Pinpoint the cell where the given text exists, returning its [x, y] midpoint coordinate. 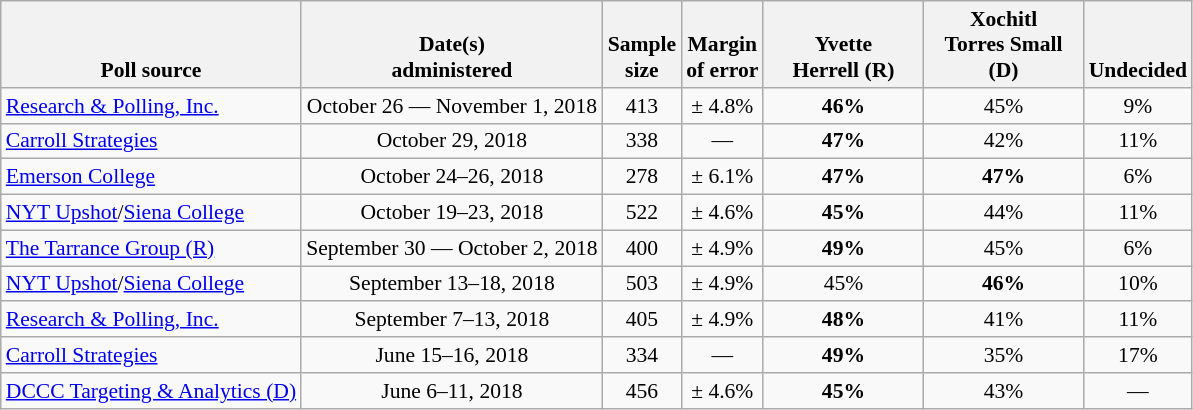
17% [1138, 355]
334 [642, 355]
Marginof error [722, 44]
June 15–16, 2018 [452, 355]
278 [642, 177]
October 19–23, 2018 [452, 213]
October 29, 2018 [452, 141]
The Tarrance Group (R) [151, 248]
503 [642, 284]
October 24–26, 2018 [452, 177]
405 [642, 320]
September 13–18, 2018 [452, 284]
September 30 — October 2, 2018 [452, 248]
43% [1004, 391]
41% [1004, 320]
June 6–11, 2018 [452, 391]
456 [642, 391]
DCCC Targeting & Analytics (D) [151, 391]
YvetteHerrell (R) [843, 44]
Poll source [151, 44]
October 26 — November 1, 2018 [452, 106]
10% [1138, 284]
XochitlTorres Small (D) [1004, 44]
400 [642, 248]
42% [1004, 141]
413 [642, 106]
35% [1004, 355]
44% [1004, 213]
September 7–13, 2018 [452, 320]
522 [642, 213]
Undecided [1138, 44]
Emerson College [151, 177]
9% [1138, 106]
Date(s)administered [452, 44]
± 4.8% [722, 106]
338 [642, 141]
± 6.1% [722, 177]
Samplesize [642, 44]
48% [843, 320]
